Detect which cell encompasses the target text, then output its (X, Y) center coordinate. 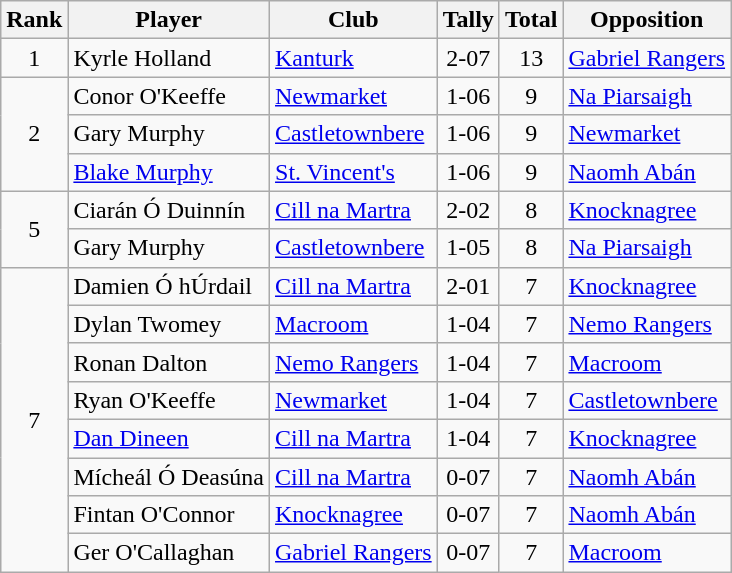
Blake Murphy (169, 172)
1-05 (468, 248)
Damien Ó hÚrdail (169, 286)
Player (169, 20)
Tally (468, 20)
1 (34, 58)
Kanturk (354, 58)
Fintan O'Connor (169, 515)
Total (531, 20)
Club (354, 20)
Ronan Dalton (169, 362)
Mícheál Ó Deasúna (169, 477)
Conor O'Keeffe (169, 96)
5 (34, 229)
13 (531, 58)
Ciarán Ó Duinnín (169, 210)
Ryan O'Keeffe (169, 400)
Ger O'Callaghan (169, 553)
Dylan Twomey (169, 324)
2-02 (468, 210)
Kyrle Holland (169, 58)
2 (34, 134)
Rank (34, 20)
2-01 (468, 286)
St. Vincent's (354, 172)
Opposition (647, 20)
Dan Dineen (169, 438)
2-07 (468, 58)
